Return (x, y) of the center of cell containing provided text 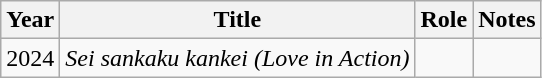
Year (30, 20)
Notes (507, 20)
2024 (30, 58)
Title (238, 20)
Role (444, 20)
Sei sankaku kankei (Love in Action) (238, 58)
